Capture the cell that displays the provided text and extract its [X, Y] central coordinate. 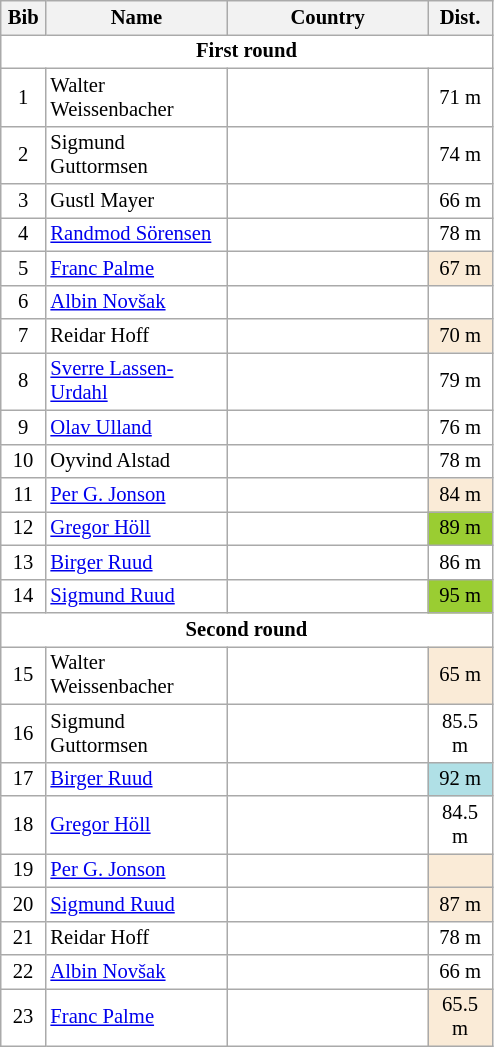
19 [24, 870]
67 m [460, 268]
87 m [460, 904]
7 [24, 335]
Oyvind Alstad [136, 461]
85.5 m [460, 733]
14 [24, 596]
6 [24, 302]
12 [24, 528]
9 [24, 427]
Dist. [460, 17]
89 m [460, 528]
11 [24, 495]
10 [24, 461]
76 m [460, 427]
22 [24, 971]
1 [24, 97]
17 [24, 779]
Name [136, 17]
2 [24, 155]
18 [24, 825]
21 [24, 938]
Country [327, 17]
84.5 m [460, 825]
65 m [460, 675]
Gustl Mayer [136, 201]
71 m [460, 97]
5 [24, 268]
92 m [460, 779]
74 m [460, 155]
16 [24, 733]
3 [24, 201]
Olav Ulland [136, 427]
Randmod Sörensen [136, 234]
4 [24, 234]
15 [24, 675]
13 [24, 562]
86 m [460, 562]
20 [24, 904]
95 m [460, 596]
Sverre Lassen-Urdahl [136, 381]
23 [24, 1017]
79 m [460, 381]
Second round [246, 629]
8 [24, 381]
65.5 m [460, 1017]
First round [246, 51]
Bib [24, 17]
84 m [460, 495]
70 m [460, 335]
